Locate the cell with the specified text and output its [X, Y] center coordinate. 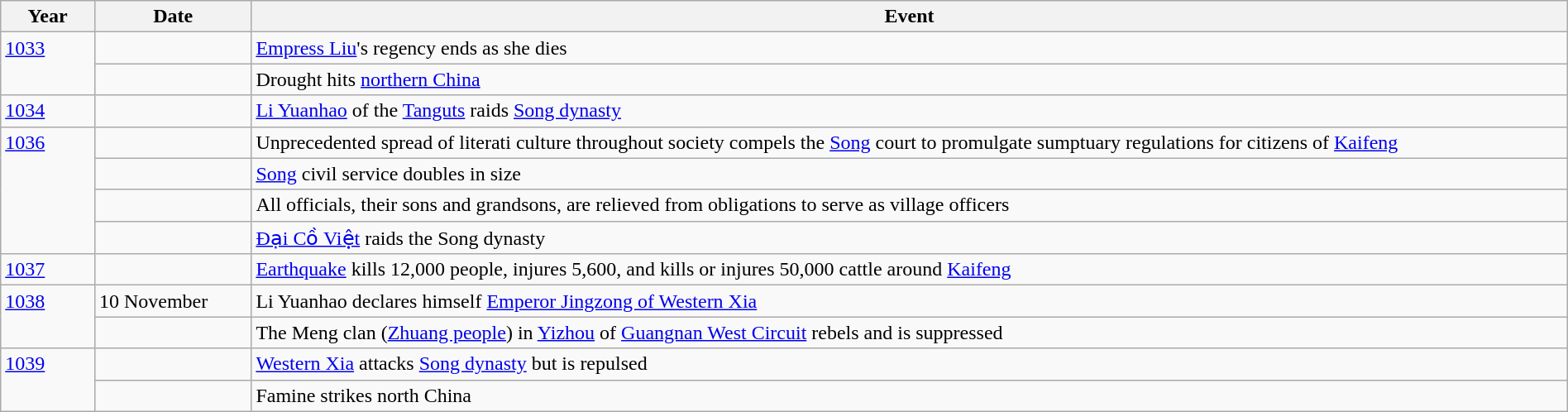
Li Yuanhao of the Tanguts raids Song dynasty [910, 111]
1038 [48, 317]
All officials, their sons and grandsons, are relieved from obligations to serve as village officers [910, 205]
Empress Liu's regency ends as she dies [910, 48]
Date [172, 17]
Drought hits northern China [910, 79]
Event [910, 17]
Song civil service doubles in size [910, 174]
Western Xia attacks Song dynasty but is repulsed [910, 364]
10 November [172, 301]
1039 [48, 380]
Earthquake kills 12,000 people, injures 5,600, and kills or injures 50,000 cattle around Kaifeng [910, 270]
Đại Cồ Việt raids the Song dynasty [910, 237]
1036 [48, 190]
1033 [48, 64]
Famine strikes north China [910, 395]
1037 [48, 270]
The Meng clan (Zhuang people) in Yizhou of Guangnan West Circuit rebels and is suppressed [910, 333]
1034 [48, 111]
Unprecedented spread of literati culture throughout society compels the Song court to promulgate sumptuary regulations for citizens of Kaifeng [910, 142]
Year [48, 17]
Li Yuanhao declares himself Emperor Jingzong of Western Xia [910, 301]
